Find where the given text appears and provide that cell's center as [x, y] coordinate. 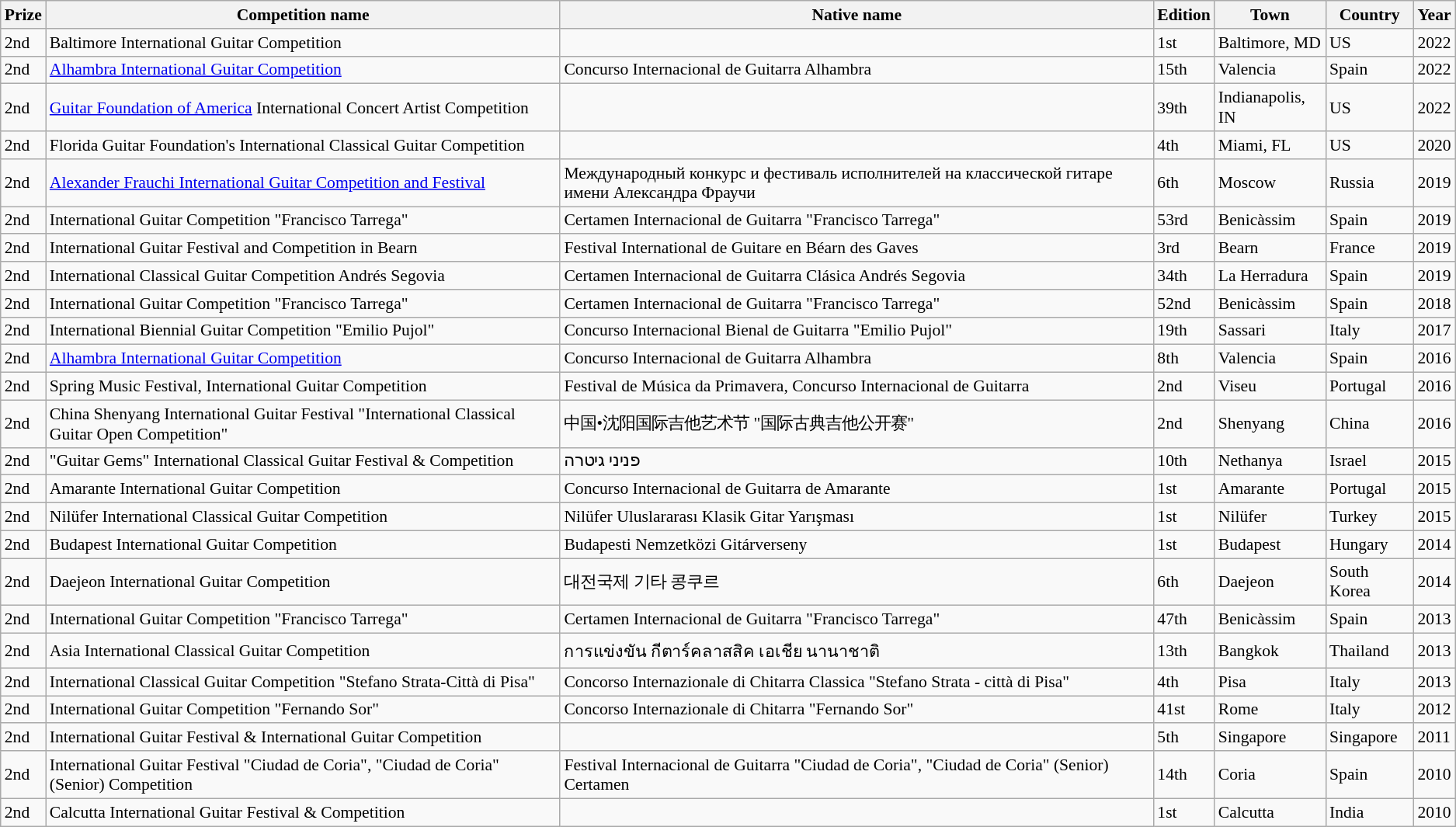
2011 [1433, 738]
South Korea [1370, 582]
Country [1370, 15]
Nethanya [1270, 461]
Concorso Internazionale di Chitarra Classica "Stefano Strata - città di Pisa" [857, 682]
Budapesti Nemzetközi Gitárverseny [857, 544]
Miami, FL [1270, 145]
Turkey [1370, 517]
International Guitar Festival "Ciudad de Coria", "Ciudad de Coria" (Senior) Competition [303, 775]
Daejeon [1270, 582]
Nilüfer International Classical Guitar Competition [303, 517]
Coria [1270, 775]
5th [1183, 738]
Budapest International Guitar Competition [303, 544]
Bangkok [1270, 651]
Bearn [1270, 248]
การแข่งขัน กีตาร์คลาสสิค เอเชีย นานาชาติ [857, 651]
Budapest [1270, 544]
Shenyang [1270, 424]
41st [1183, 710]
Russia [1370, 183]
47th [1183, 620]
34th [1183, 276]
10th [1183, 461]
Concorso Internazionale di Chitarra "Fernando Sor" [857, 710]
France [1370, 248]
International Guitar Festival & International Guitar Competition [303, 738]
Concurso Internacional Bienal de Guitarra "Emilio Pujol" [857, 331]
Festival International de Guitare en Béarn des Gaves [857, 248]
Israel [1370, 461]
대전국제 기타 콩쿠르 [857, 582]
Concurso Internacional de Guitarra de Amarante [857, 489]
International Biennial Guitar Competition "Emilio Pujol" [303, 331]
52nd [1183, 304]
International Guitar Festival and Competition in Bearn [303, 248]
Calcutta International Guitar Festival & Competition [303, 812]
Prize [23, 15]
Competition name [303, 15]
Moscow [1270, 183]
China Shenyang International Guitar Festival "International Classical Guitar Open Competition" [303, 424]
Amarante International Guitar Competition [303, 489]
Nilüfer Uluslararası Klasik Gitar Yarışması [857, 517]
2017 [1433, 331]
Native name [857, 15]
International Guitar Competition "Fernando Sor" [303, 710]
"Guitar Gems" International Classical Guitar Festival & Competition [303, 461]
Amarante [1270, 489]
Pisa [1270, 682]
Nilüfer [1270, 517]
Alexander Frauchi International Guitar Competition and Festival [303, 183]
Festival de Música da Primavera, Concurso Internacional de Guitarra [857, 387]
中国•沈阳国际吉他艺术节 "国际古典吉他公开赛" [857, 424]
Международный конкурс и фестиваль исполнителей на классической гитаре имени Александра Фраучи [857, 183]
Florida Guitar Foundation's International Classical Guitar Competition [303, 145]
Guitar Foundation of America International Concert Artist Competition [303, 107]
La Herradura [1270, 276]
Rome [1270, 710]
Certamen Internacional de Guitarra Clásica Andrés Segovia [857, 276]
Spring Music Festival, International Guitar Competition [303, 387]
Asia International Classical Guitar Competition [303, 651]
Festival Internacional de Guitarra "Ciudad de Coria", "Ciudad de Coria" (Senior) Certamen [857, 775]
3rd [1183, 248]
International Classical Guitar Competition "Stefano Strata-Città di Pisa" [303, 682]
India [1370, 812]
Town [1270, 15]
Indianapolis, IN [1270, 107]
8th [1183, 359]
Year [1433, 15]
Edition [1183, 15]
Daejeon International Guitar Competition [303, 582]
19th [1183, 331]
39th [1183, 107]
פניני גיטרה [857, 461]
53rd [1183, 221]
Baltimore International Guitar Competition [303, 43]
15th [1183, 70]
2018 [1433, 304]
Viseu [1270, 387]
Hungary [1370, 544]
International Classical Guitar Competition Andrés Segovia [303, 276]
2020 [1433, 145]
Sassari [1270, 331]
14th [1183, 775]
13th [1183, 651]
Calcutta [1270, 812]
Thailand [1370, 651]
Baltimore, MD [1270, 43]
China [1370, 424]
2012 [1433, 710]
